Return the [X, Y] coordinate for the center point of the cell that contains the specified text.  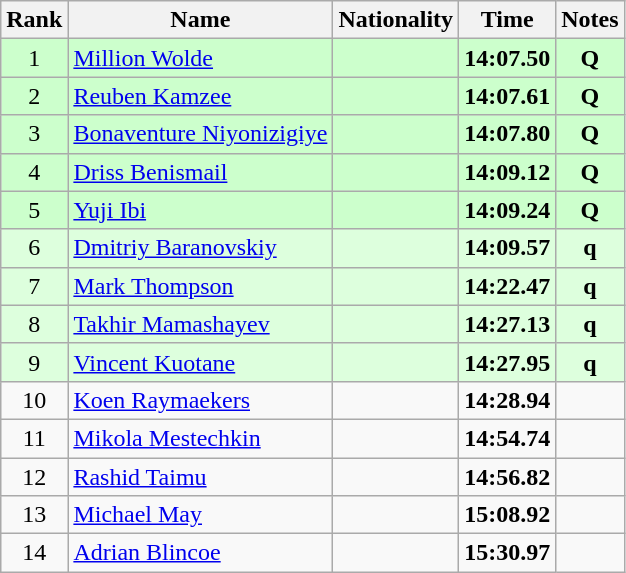
Mikola Mestechkin [200, 438]
10 [34, 400]
Name [200, 20]
14:54.74 [508, 438]
14:07.80 [508, 134]
Adrian Blincoe [200, 553]
Million Wolde [200, 58]
15:30.97 [508, 553]
Michael May [200, 515]
8 [34, 324]
Rashid Taimu [200, 477]
Bonaventure Niyonizigiye [200, 134]
Notes [590, 20]
7 [34, 286]
Vincent Kuotane [200, 362]
14:07.50 [508, 58]
14:07.61 [508, 96]
Reuben Kamzee [200, 96]
6 [34, 248]
Yuji Ibi [200, 210]
14:09.12 [508, 172]
5 [34, 210]
3 [34, 134]
Mark Thompson [200, 286]
Time [508, 20]
14:56.82 [508, 477]
11 [34, 438]
13 [34, 515]
14:09.57 [508, 248]
14:27.95 [508, 362]
14:22.47 [508, 286]
14 [34, 553]
14:28.94 [508, 400]
1 [34, 58]
12 [34, 477]
9 [34, 362]
14:27.13 [508, 324]
Koen Raymaekers [200, 400]
Dmitriy Baranovskiy [200, 248]
2 [34, 96]
Takhir Mamashayev [200, 324]
Nationality [396, 20]
Driss Benismail [200, 172]
4 [34, 172]
Rank [34, 20]
14:09.24 [508, 210]
15:08.92 [508, 515]
